Extract the (x, y) coordinate from the center of the cell holding the provided text.  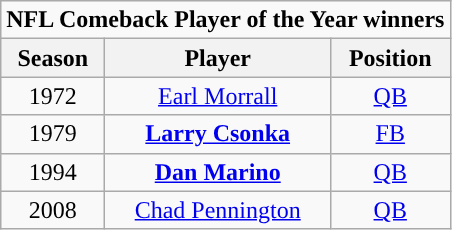
1972 (53, 96)
Player (218, 58)
Earl Morrall (218, 96)
Season (53, 58)
1979 (53, 134)
FB (390, 134)
NFL Comeback Player of the Year winners (226, 20)
Larry Csonka (218, 134)
2008 (53, 210)
Position (390, 58)
1994 (53, 172)
Chad Pennington (218, 210)
Dan Marino (218, 172)
